From the cell containing the given text, extract its center point as (X, Y) coordinate. 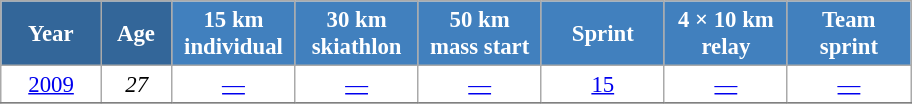
4 × 10 km relay (726, 34)
27 (136, 85)
50 km mass start (480, 34)
15 km individual (234, 34)
2009 (52, 85)
Age (136, 34)
Sprint (602, 34)
30 km skiathlon (356, 34)
15 (602, 85)
Year (52, 34)
Team sprint (848, 34)
